Return the [X, Y] coordinate for the center point of the cell that contains the specified text.  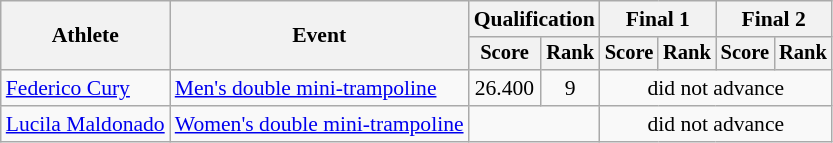
Men's double mini-trampoline [320, 88]
Event [320, 36]
Final 2 [774, 19]
Federico Cury [86, 88]
26.400 [505, 88]
Qualification [534, 19]
Final 1 [658, 19]
Women's double mini-trampoline [320, 124]
Lucila Maldonado [86, 124]
9 [570, 88]
Athlete [86, 36]
